Find where the given text appears and provide that cell's center as (x, y) coordinate. 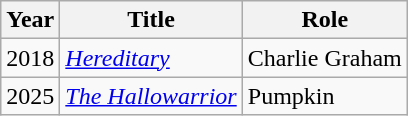
Title (151, 20)
Pumpkin (324, 96)
The Hallowarrior (151, 96)
Hereditary (151, 58)
2018 (30, 58)
Year (30, 20)
Charlie Graham (324, 58)
2025 (30, 96)
Role (324, 20)
